Return [X, Y] of the center of cell containing provided text 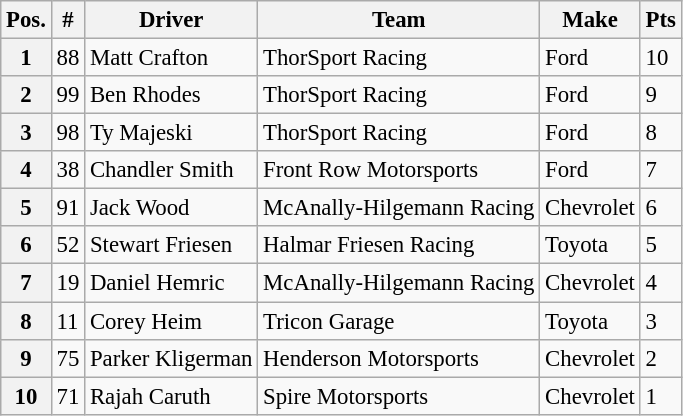
Daniel Hemric [172, 283]
Pos. [26, 20]
19 [68, 283]
Matt Crafton [172, 58]
Make [590, 20]
88 [68, 58]
99 [68, 95]
Corey Heim [172, 321]
52 [68, 245]
Spire Motorsports [399, 396]
Ben Rhodes [172, 95]
Henderson Motorsports [399, 358]
71 [68, 396]
75 [68, 358]
Team [399, 20]
Rajah Caruth [172, 396]
Driver [172, 20]
Front Row Motorsports [399, 170]
Halmar Friesen Racing [399, 245]
Tricon Garage [399, 321]
Ty Majeski [172, 133]
Jack Wood [172, 208]
91 [68, 208]
Chandler Smith [172, 170]
98 [68, 133]
Pts [660, 20]
Stewart Friesen [172, 245]
38 [68, 170]
11 [68, 321]
# [68, 20]
Parker Kligerman [172, 358]
